Capture the cell that displays the provided text and extract its [X, Y] central coordinate. 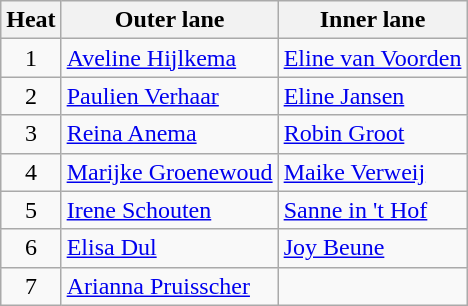
Heat [31, 20]
6 [31, 248]
Sanne in 't Hof [372, 210]
3 [31, 134]
Paulien Verhaar [170, 96]
Arianna Pruisscher [170, 286]
7 [31, 286]
Irene Schouten [170, 210]
Eline Jansen [372, 96]
Maike Verweij [372, 172]
Reina Anema [170, 134]
2 [31, 96]
Robin Groot [372, 134]
Elisa Dul [170, 248]
5 [31, 210]
Eline van Voorden [372, 58]
1 [31, 58]
Marijke Groenewoud [170, 172]
Inner lane [372, 20]
Aveline Hijlkema [170, 58]
Joy Beune [372, 248]
Outer lane [170, 20]
4 [31, 172]
